Identify which cell holds the provided text, then report its [X, Y] central coordinate. 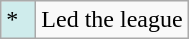
Led the league [112, 20]
* [18, 20]
